Capture the cell that displays the provided text and extract its [x, y] central coordinate. 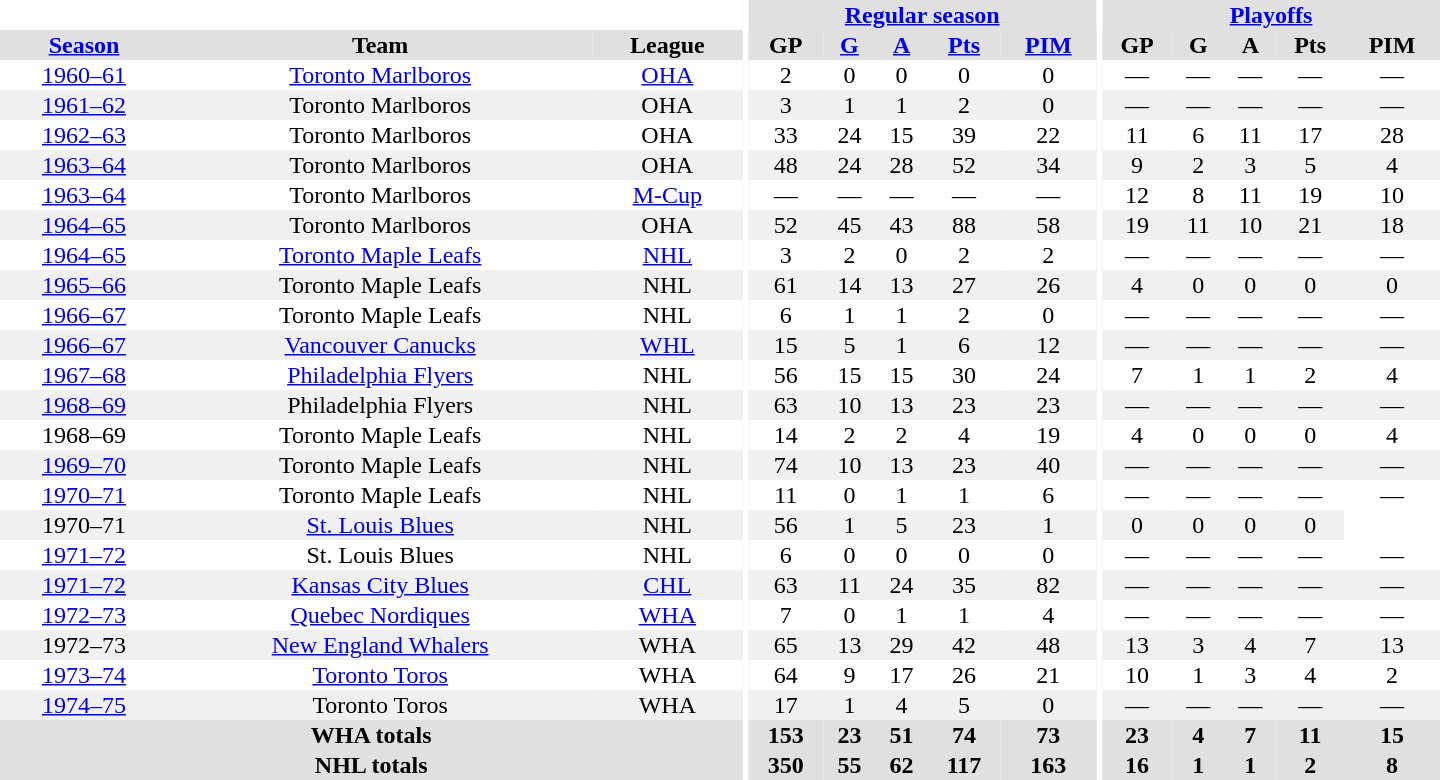
1961–62 [84, 105]
82 [1048, 585]
1969–70 [84, 465]
29 [902, 645]
61 [786, 285]
18 [1392, 225]
58 [1048, 225]
22 [1048, 135]
65 [786, 645]
16 [1137, 765]
55 [849, 765]
33 [786, 135]
1974–75 [84, 705]
Vancouver Canucks [380, 345]
350 [786, 765]
Kansas City Blues [380, 585]
Playoffs [1271, 15]
40 [1048, 465]
1967–68 [84, 375]
CHL [667, 585]
1973–74 [84, 675]
Regular season [922, 15]
1965–66 [84, 285]
45 [849, 225]
1962–63 [84, 135]
51 [902, 735]
64 [786, 675]
73 [1048, 735]
34 [1048, 165]
League [667, 45]
Team [380, 45]
153 [786, 735]
163 [1048, 765]
42 [964, 645]
88 [964, 225]
62 [902, 765]
Season [84, 45]
39 [964, 135]
Quebec Nordiques [380, 615]
35 [964, 585]
New England Whalers [380, 645]
WHL [667, 345]
M-Cup [667, 195]
117 [964, 765]
1960–61 [84, 75]
NHL totals [371, 765]
WHA totals [371, 735]
43 [902, 225]
27 [964, 285]
30 [964, 375]
